Scan for the cell matching the given text and deliver its [X, Y] coordinate at center. 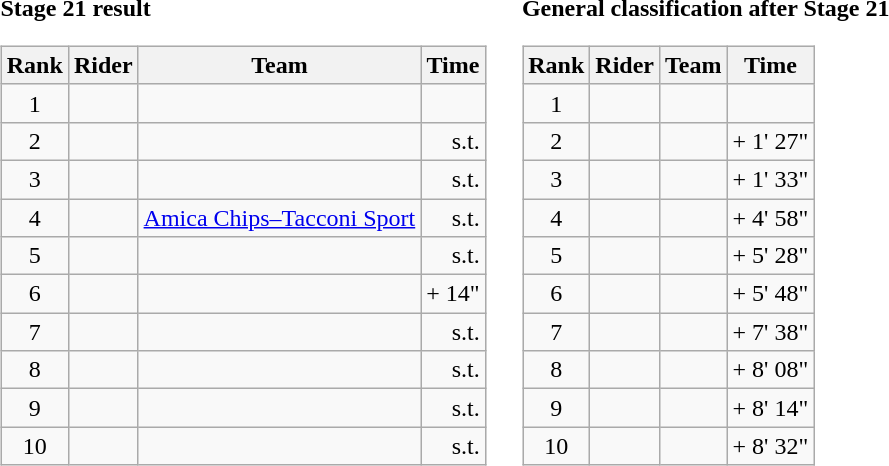
+ 7' 38" [770, 332]
+ 14" [453, 294]
+ 8' 08" [770, 370]
+ 8' 32" [770, 446]
+ 1' 33" [770, 179]
+ 1' 27" [770, 141]
+ 5' 28" [770, 256]
+ 8' 14" [770, 408]
Amica Chips–Tacconi Sport [280, 217]
+ 5' 48" [770, 294]
+ 4' 58" [770, 217]
